Locate the cell with the specified text and output its [X, Y] center coordinate. 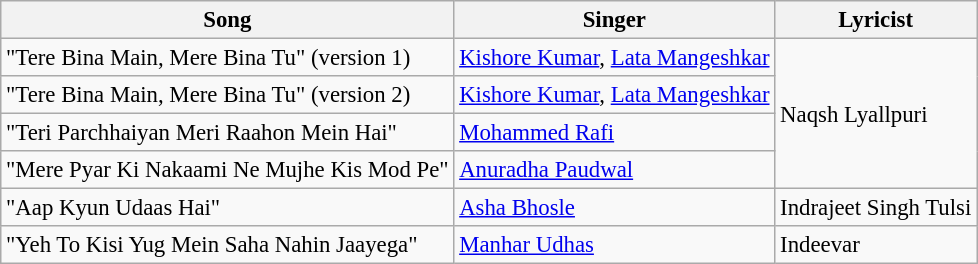
Indeevar [876, 245]
Manhar Udhas [614, 245]
"Mere Pyar Ki Nakaami Ne Mujhe Kis Mod Pe" [228, 170]
Anuradha Paudwal [614, 170]
"Aap Kyun Udaas Hai" [228, 208]
Indrajeet Singh Tulsi [876, 208]
Naqsh Lyallpuri [876, 114]
Singer [614, 20]
Asha Bhosle [614, 208]
"Tere Bina Main, Mere Bina Tu" (version 1) [228, 58]
Mohammed Rafi [614, 133]
"Teri Parchhaiyan Meri Raahon Mein Hai" [228, 133]
Song [228, 20]
"Tere Bina Main, Mere Bina Tu" (version 2) [228, 95]
Lyricist [876, 20]
"Yeh To Kisi Yug Mein Saha Nahin Jaayega" [228, 245]
